Detect which cell encompasses the target text, then output its (X, Y) center coordinate. 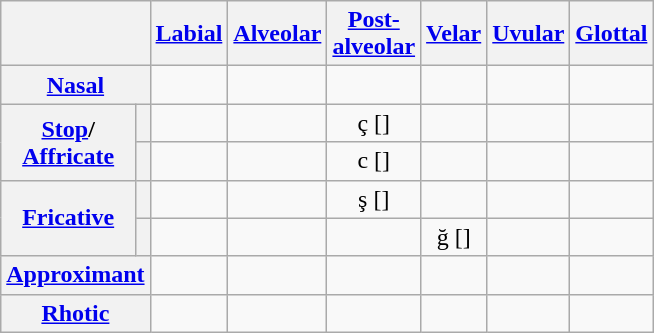
Stop/Affricate (68, 142)
c [] (374, 161)
Glottal (612, 34)
Velar (454, 34)
Post-alveolar (374, 34)
Fricative (68, 218)
Approximant (76, 275)
ç [] (374, 123)
Labial (189, 34)
ş [] (374, 199)
Rhotic (76, 313)
Uvular (528, 34)
ğ [] (454, 237)
Nasal (76, 85)
Alveolar (278, 34)
